Search for the cell housing the specified text and yield its (X, Y) center coordinate. 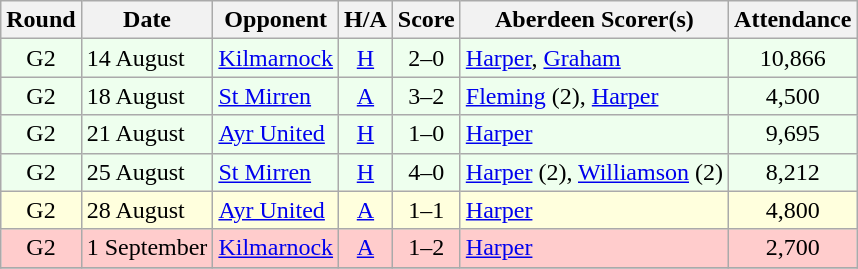
Fleming (2), Harper (594, 96)
Attendance (793, 20)
1–0 (426, 134)
Round (41, 20)
Aberdeen Scorer(s) (594, 20)
Score (426, 20)
10,866 (793, 58)
2,700 (793, 248)
4,500 (793, 96)
4–0 (426, 172)
Harper (2), Williamson (2) (594, 172)
4,800 (793, 210)
8,212 (793, 172)
Harper, Graham (594, 58)
1–1 (426, 210)
1–2 (426, 248)
H/A (366, 20)
2–0 (426, 58)
14 August (147, 58)
9,695 (793, 134)
21 August (147, 134)
1 September (147, 248)
25 August (147, 172)
28 August (147, 210)
3–2 (426, 96)
Date (147, 20)
Opponent (276, 20)
18 August (147, 96)
